Pinpoint the cell where the given text exists, returning its [X, Y] midpoint coordinate. 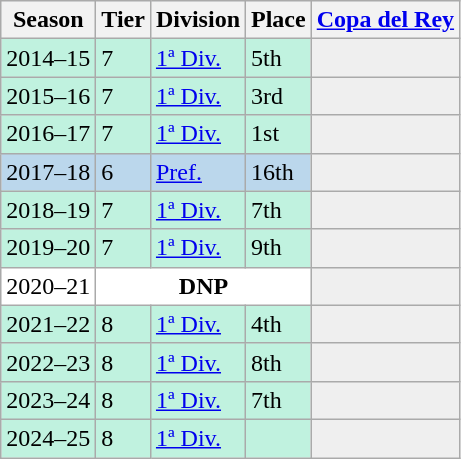
DNP [204, 286]
5th [279, 58]
Tier [124, 20]
2024–25 [48, 438]
2016–17 [48, 134]
Copa del Rey [385, 20]
2023–24 [48, 400]
Place [279, 20]
2017–18 [48, 172]
2020–21 [48, 286]
Season [48, 20]
9th [279, 248]
Pref. [198, 172]
1st [279, 134]
Division [198, 20]
2022–23 [48, 362]
6 [124, 172]
2018–19 [48, 210]
3rd [279, 96]
2014–15 [48, 58]
16th [279, 172]
2021–22 [48, 324]
4th [279, 324]
2019–20 [48, 248]
8th [279, 362]
2015–16 [48, 96]
